Search for the cell housing the specified text and yield its [x, y] center coordinate. 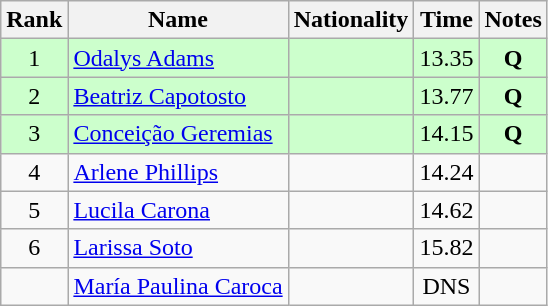
Arlene Phillips [178, 172]
6 [34, 248]
Name [178, 20]
Odalys Adams [178, 58]
Notes [513, 20]
15.82 [446, 248]
14.24 [446, 172]
Time [446, 20]
Conceição Geremias [178, 134]
1 [34, 58]
Nationality [351, 20]
DNS [446, 286]
13.77 [446, 96]
Rank [34, 20]
5 [34, 210]
María Paulina Caroca [178, 286]
3 [34, 134]
4 [34, 172]
13.35 [446, 58]
2 [34, 96]
Beatriz Capotosto [178, 96]
Lucila Carona [178, 210]
Larissa Soto [178, 248]
14.62 [446, 210]
14.15 [446, 134]
